Extract the (X, Y) coordinate from the center of the cell holding the provided text.  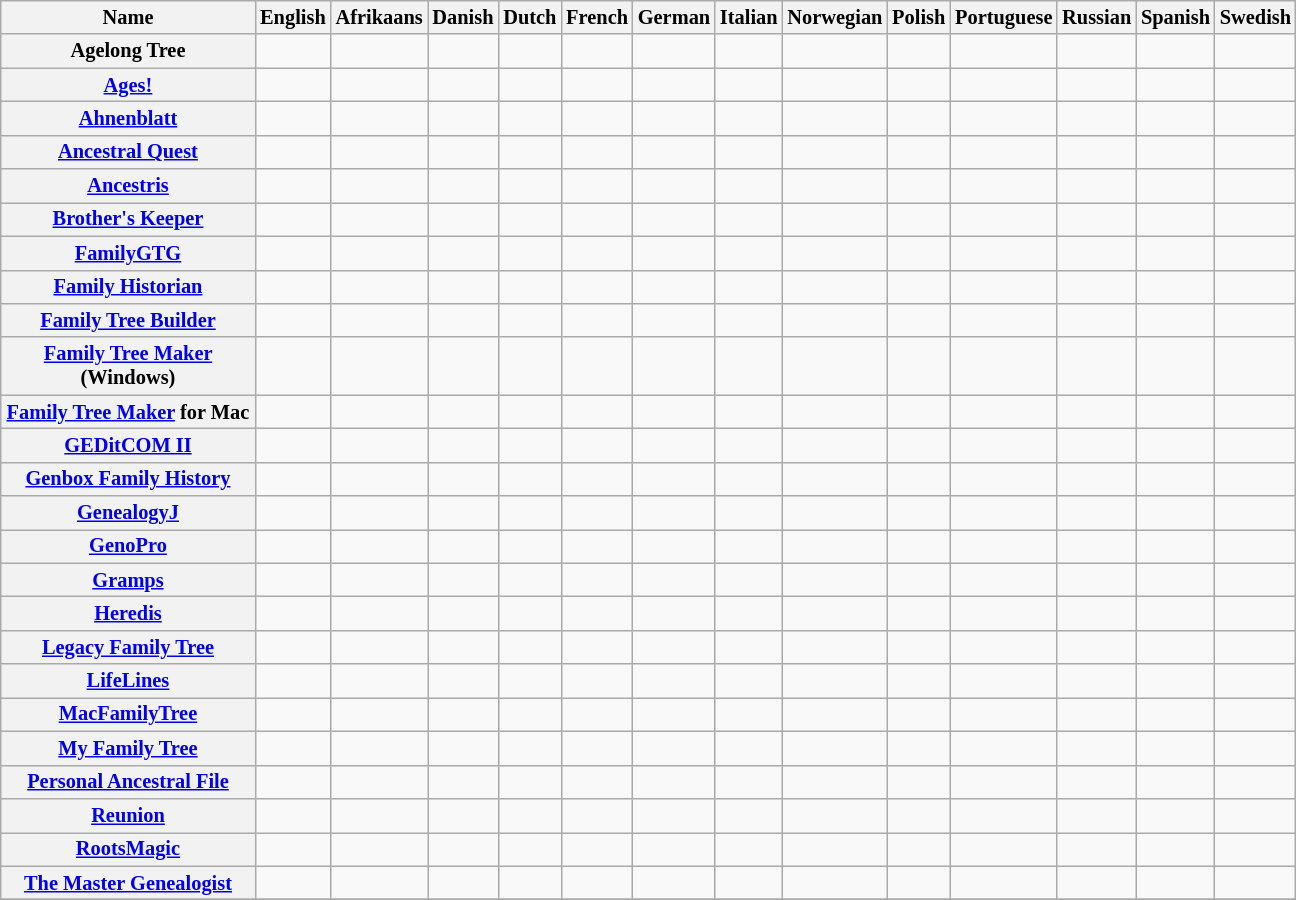
Family Historian (128, 287)
Heredis (128, 613)
Afrikaans (380, 17)
Spanish (1176, 17)
Russian (1096, 17)
Legacy Family Tree (128, 647)
Reunion (128, 815)
MacFamilyTree (128, 714)
Dutch (530, 17)
RootsMagic (128, 849)
The Master Genealogist (128, 883)
GenoPro (128, 546)
Family Tree Maker for Mac (128, 412)
Polish (918, 17)
Danish (464, 17)
Ancestris (128, 186)
Family Tree Builder (128, 320)
Italian (748, 17)
Ages! (128, 85)
Ahnenblatt (128, 118)
LifeLines (128, 681)
Personal Ancestral File (128, 782)
Norwegian (834, 17)
Gramps (128, 580)
Portuguese (1004, 17)
Family Tree Maker (Windows) (128, 366)
Ancestral Quest (128, 152)
GenealogyJ (128, 513)
Genbox Family History (128, 479)
Swedish (1256, 17)
Name (128, 17)
GEDitCOM II (128, 445)
Brother's Keeper (128, 219)
German (674, 17)
Agelong Tree (128, 51)
French (597, 17)
FamilyGTG (128, 253)
My Family Tree (128, 748)
English (292, 17)
